Capture the cell that displays the provided text and extract its (x, y) central coordinate. 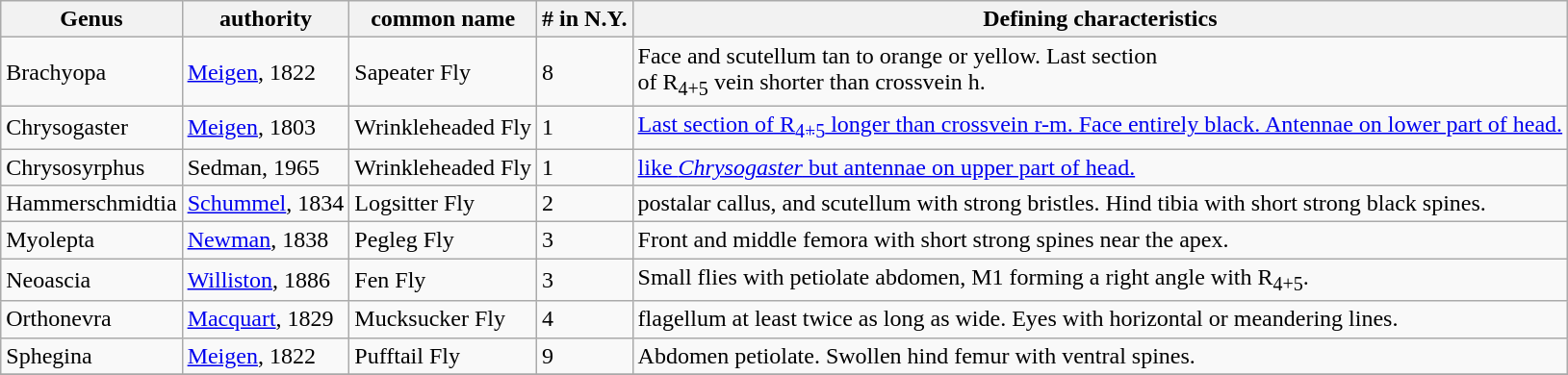
postalar callus, and scutellum with strong bristles. Hind tibia with short strong black spines. (1100, 204)
flagellum at least twice as long as wide. Eyes with horizontal or meandering lines. (1100, 319)
Face and scutellum tan to orange or yellow. Last sectionof R4+5 vein shorter than crossvein h. (1100, 71)
Myolepta (91, 240)
Mucksucker Fly (443, 319)
4 (585, 319)
9 (585, 356)
Front and middle femora with short strong spines near the apex. (1100, 240)
common name (443, 19)
Last section of R4+5 longer than crossvein r-m. Face entirely black. Antennae on lower part of head. (1100, 127)
Schummel, 1834 (266, 204)
Sphegina (91, 356)
Hammerschmidtia (91, 204)
Neoascia (91, 280)
Pufftail Fly (443, 356)
Williston, 1886 (266, 280)
Logsitter Fly (443, 204)
Pegleg Fly (443, 240)
Macquart, 1829 (266, 319)
8 (585, 71)
2 (585, 204)
Fen Fly (443, 280)
like Chrysogaster but antennae on upper part of head. (1100, 166)
# in N.Y. (585, 19)
Chrysogaster (91, 127)
Newman, 1838 (266, 240)
authority (266, 19)
Chrysosyrphus (91, 166)
Orthonevra (91, 319)
Defining characteristics (1100, 19)
Brachyopa (91, 71)
Meigen, 1803 (266, 127)
Sedman, 1965 (266, 166)
Small flies with petiolate abdomen, M1 forming a right angle with R4+5. (1100, 280)
Abdomen petiolate. Swollen hind femur with ventral spines. (1100, 356)
Sapeater Fly (443, 71)
Genus (91, 19)
